From the cell containing the given text, extract its center point as [x, y] coordinate. 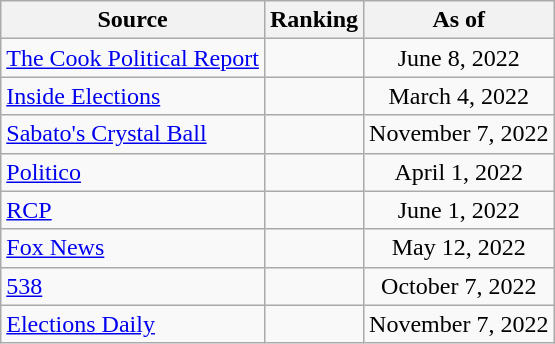
Politico [133, 172]
Elections Daily [133, 324]
Ranking [314, 20]
Inside Elections [133, 96]
538 [133, 286]
March 4, 2022 [459, 96]
As of [459, 20]
Source [133, 20]
Fox News [133, 248]
Sabato's Crystal Ball [133, 134]
May 12, 2022 [459, 248]
October 7, 2022 [459, 286]
RCP [133, 210]
June 8, 2022 [459, 58]
April 1, 2022 [459, 172]
June 1, 2022 [459, 210]
The Cook Political Report [133, 58]
